Search for the cell housing the specified text and yield its [X, Y] center coordinate. 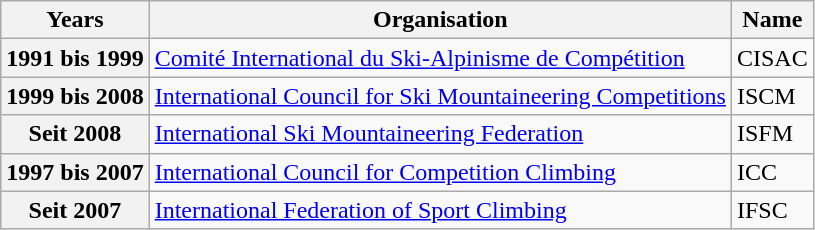
ICC [772, 172]
1991 bis 1999 [75, 58]
Years [75, 20]
Seit 2008 [75, 134]
CISAC [772, 58]
International Federation of Sport Climbing [440, 210]
ISCM [772, 96]
Seit 2007 [75, 210]
Organisation [440, 20]
Comité International du Ski-Alpinisme de Compétition [440, 58]
Name [772, 20]
1999 bis 2008 [75, 96]
IFSC [772, 210]
International Council for Ski Mountaineering Competitions [440, 96]
1997 bis 2007 [75, 172]
International Ski Mountaineering Federation [440, 134]
International Council for Competition Climbing [440, 172]
ISFM [772, 134]
